Scan for the cell matching the given text and deliver its [X, Y] coordinate at center. 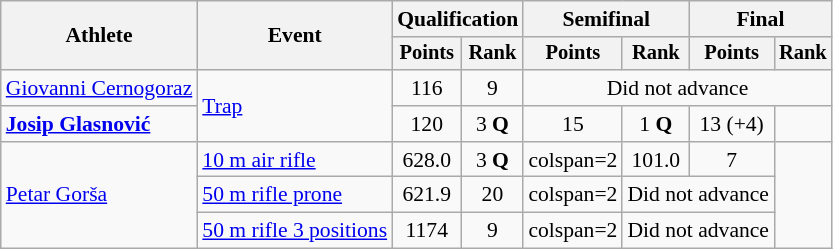
7 [732, 160]
50 m rifle prone [294, 195]
Event [294, 36]
621.9 [426, 195]
Josip Glasnović [100, 124]
50 m rifle 3 positions [294, 231]
Athlete [100, 36]
10 m air rifle [294, 160]
628.0 [426, 160]
120 [426, 124]
Giovanni Cernogoraz [100, 88]
1 Q [656, 124]
20 [492, 195]
15 [572, 124]
116 [426, 88]
1174 [426, 231]
Petar Gorša [100, 196]
13 (+4) [732, 124]
Qualification [458, 19]
Trap [294, 106]
Final [760, 19]
Semifinal [606, 19]
101.0 [656, 160]
